Search for the cell housing the specified text and yield its [X, Y] center coordinate. 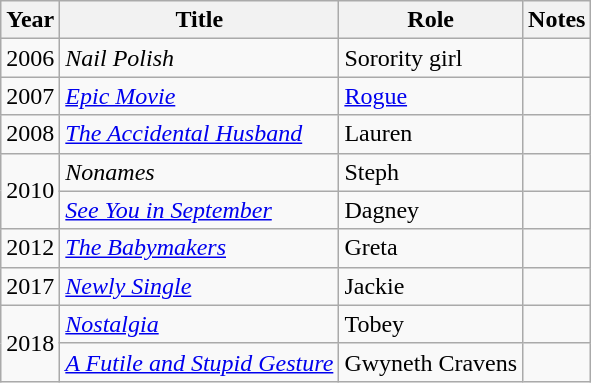
Sorority girl [431, 58]
The Babymakers [200, 248]
Rogue [431, 96]
Greta [431, 248]
2006 [30, 58]
See You in September [200, 210]
Notes [557, 20]
2017 [30, 286]
Year [30, 20]
Nostalgia [200, 324]
Tobey [431, 324]
Newly Single [200, 286]
2007 [30, 96]
2010 [30, 191]
Dagney [431, 210]
Lauren [431, 134]
Nail Polish [200, 58]
Nonames [200, 172]
2012 [30, 248]
Role [431, 20]
Epic Movie [200, 96]
Title [200, 20]
2018 [30, 343]
Jackie [431, 286]
2008 [30, 134]
The Accidental Husband [200, 134]
A Futile and Stupid Gesture [200, 362]
Gwyneth Cravens [431, 362]
Steph [431, 172]
